Locate the cell with the specified text and output its [X, Y] center coordinate. 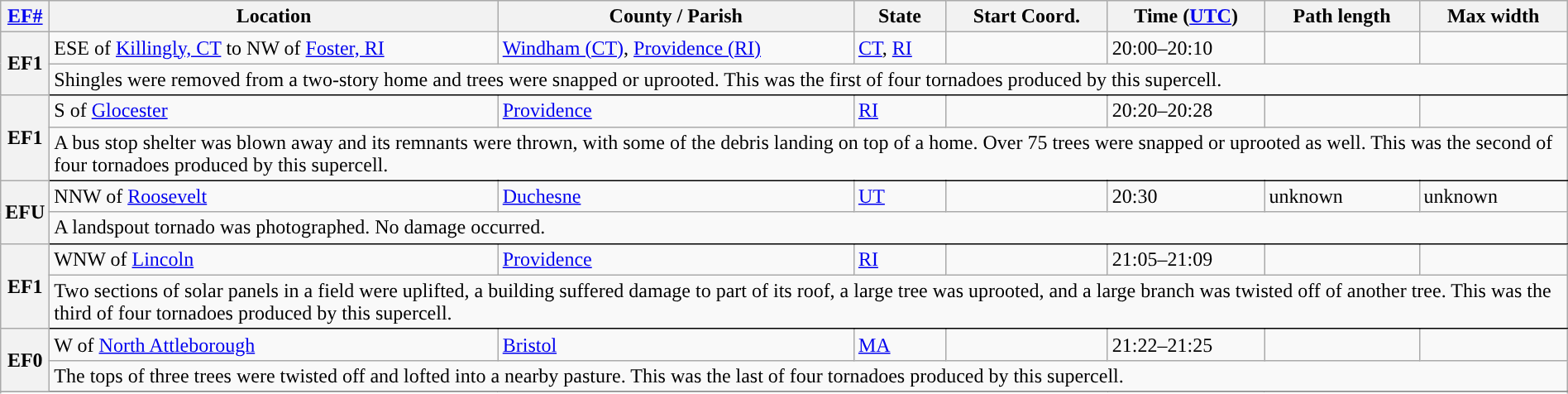
WNW of Lincoln [274, 259]
CT, RI [900, 48]
The tops of three trees were twisted off and lofted into a nearby pasture. This was the last of four tornadoes produced by this supercell. [809, 376]
S of Glocester [274, 111]
W of North Attleborough [274, 344]
MA [900, 344]
20:30 [1186, 196]
County / Parish [676, 17]
Bristol [676, 344]
Time (UTC) [1186, 17]
EF0 [25, 360]
NNW of Roosevelt [274, 196]
Path length [1341, 17]
Max width [1494, 17]
EF# [25, 17]
21:22–21:25 [1186, 344]
EFU [25, 212]
Start Coord. [1027, 17]
20:00–20:10 [1186, 48]
State [900, 17]
UT [900, 196]
21:05–21:09 [1186, 259]
Location [274, 17]
Shingles were removed from a two-story home and trees were snapped or uprooted. This was the first of four tornadoes produced by this supercell. [809, 79]
Windham (CT), Providence (RI) [676, 48]
A landspout tornado was photographed. No damage occurred. [809, 228]
Duchesne [676, 196]
20:20–20:28 [1186, 111]
ESE of Killingly, CT to NW of Foster, RI [274, 48]
